Pinpoint the cell where the given text exists, returning its (x, y) midpoint coordinate. 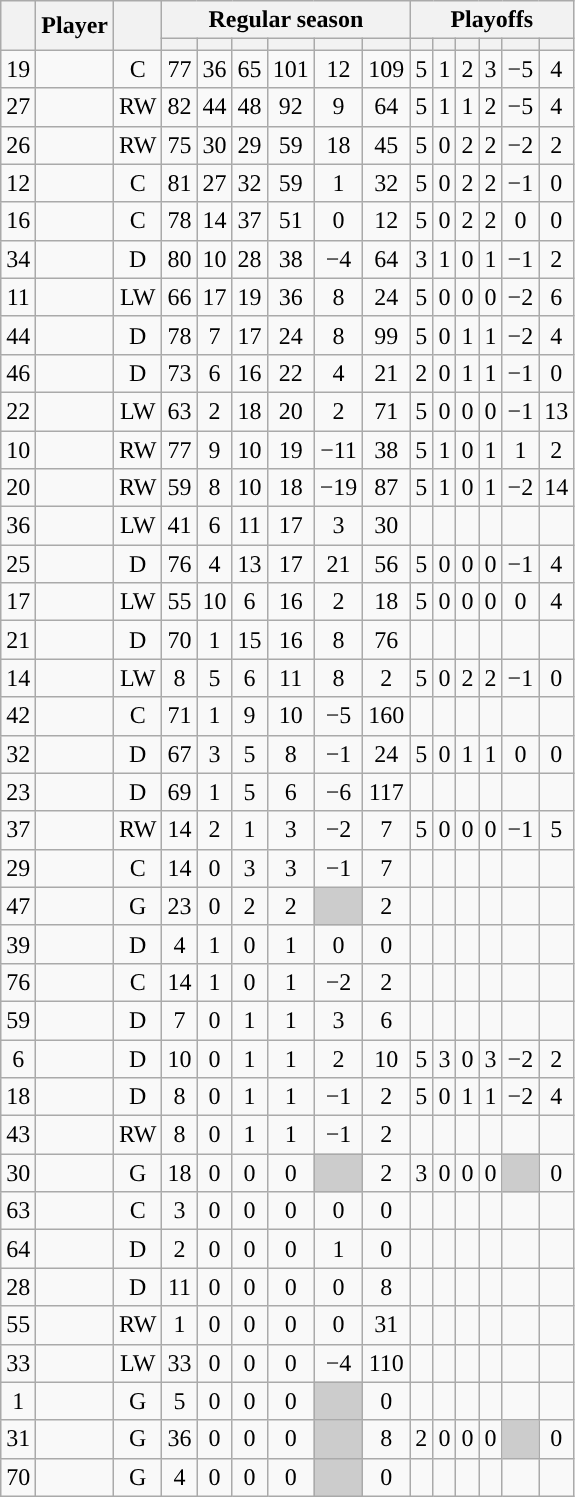
82 (180, 107)
43 (18, 1135)
Player (75, 26)
109 (386, 69)
39 (18, 944)
99 (386, 335)
160 (386, 716)
45 (386, 145)
65 (250, 69)
69 (180, 792)
92 (290, 107)
80 (180, 259)
73 (180, 373)
15 (250, 640)
Playoffs (492, 20)
56 (386, 564)
67 (180, 754)
87 (386, 488)
41 (180, 526)
−19 (338, 488)
75 (180, 145)
−6 (338, 792)
81 (180, 183)
34 (18, 259)
48 (250, 107)
47 (18, 906)
−11 (338, 449)
25 (18, 564)
Regular season (286, 20)
42 (18, 716)
101 (290, 69)
66 (180, 297)
51 (290, 221)
26 (18, 145)
117 (386, 792)
110 (386, 1363)
46 (18, 373)
